Locate the cell with the specified text and output its [x, y] center coordinate. 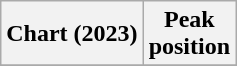
Chart (2023) [72, 34]
Peakposition [189, 34]
